Capture the cell that displays the provided text and extract its (X, Y) central coordinate. 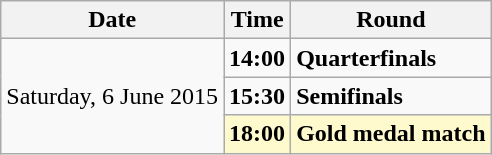
Semifinals (391, 96)
14:00 (258, 58)
Gold medal match (391, 134)
Saturday, 6 June 2015 (112, 96)
18:00 (258, 134)
Time (258, 20)
Date (112, 20)
Quarterfinals (391, 58)
15:30 (258, 96)
Round (391, 20)
